Output the (X, Y) coordinate of the center of the cell containing the given text.  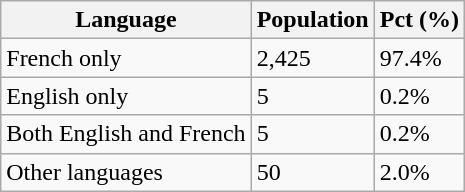
English only (126, 96)
Both English and French (126, 134)
50 (312, 172)
2.0% (419, 172)
Pct (%) (419, 20)
French only (126, 58)
2,425 (312, 58)
Other languages (126, 172)
Language (126, 20)
Population (312, 20)
97.4% (419, 58)
